Locate the cell with the specified text and output its [X, Y] center coordinate. 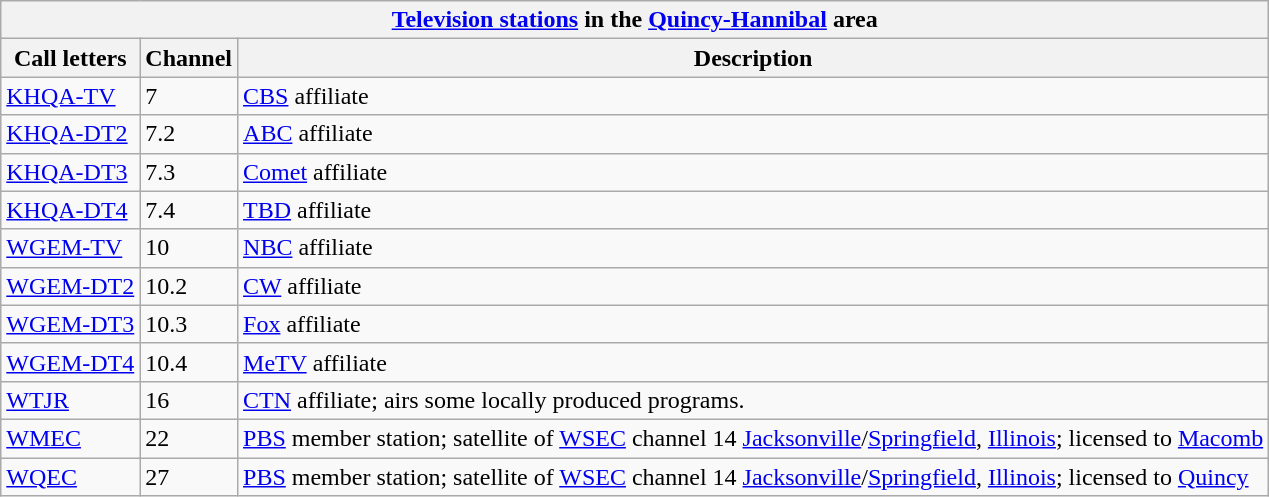
7 [189, 96]
Description [754, 58]
CW affiliate [754, 286]
WQEC [70, 477]
WTJR [70, 400]
22 [189, 438]
WGEM-DT2 [70, 286]
Channel [189, 58]
27 [189, 477]
16 [189, 400]
TBD affiliate [754, 210]
PBS member station; satellite of WSEC channel 14 Jacksonville/Springfield, Illinois; licensed to Quincy [754, 477]
WGEM-DT4 [70, 362]
7.2 [189, 134]
WGEM-TV [70, 248]
MeTV affiliate [754, 362]
10.4 [189, 362]
Television stations in the Quincy-Hannibal area [635, 20]
7.4 [189, 210]
PBS member station; satellite of WSEC channel 14 Jacksonville/Springfield, Illinois; licensed to Macomb [754, 438]
KHQA-TV [70, 96]
Fox affiliate [754, 324]
CBS affiliate [754, 96]
7.3 [189, 172]
WGEM-DT3 [70, 324]
CTN affiliate; airs some locally produced programs. [754, 400]
10.3 [189, 324]
10.2 [189, 286]
ABC affiliate [754, 134]
Call letters [70, 58]
KHQA-DT3 [70, 172]
NBC affiliate [754, 248]
KHQA-DT2 [70, 134]
WMEC [70, 438]
KHQA-DT4 [70, 210]
Comet affiliate [754, 172]
10 [189, 248]
